Find where the given text appears and provide that cell's center as (x, y) coordinate. 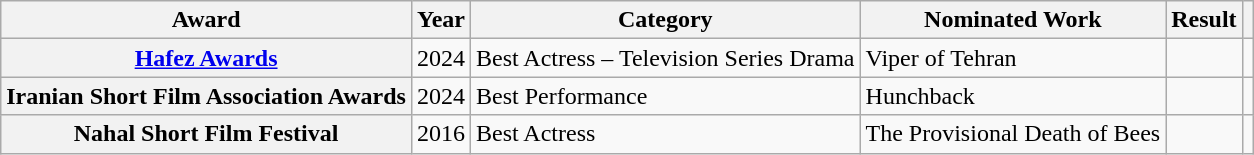
Hafez Awards (206, 58)
Best Actress (665, 134)
Nahal Short Film Festival (206, 134)
Best Actress – Television Series Drama (665, 58)
Category (665, 20)
The Provisional Death of Bees (1013, 134)
Best Performance (665, 96)
Viper of Tehran (1013, 58)
Iranian Short Film Association Awards (206, 96)
2016 (440, 134)
Year (440, 20)
Hunchback (1013, 96)
Award (206, 20)
Result (1204, 20)
Nominated Work (1013, 20)
